From the cell containing the given text, extract its center point as (x, y) coordinate. 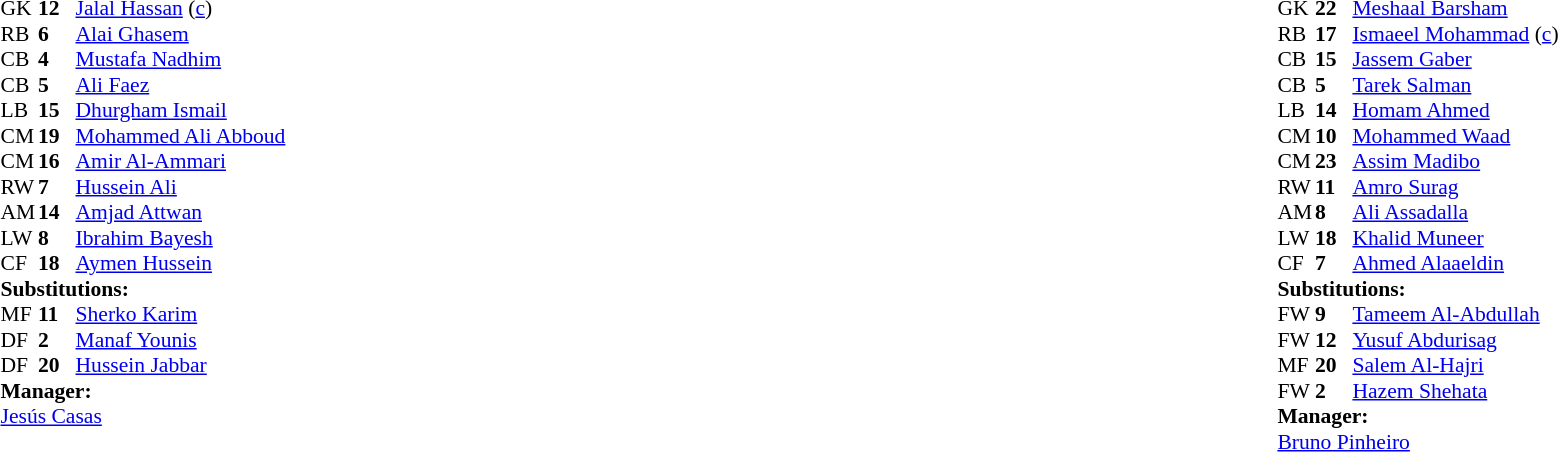
4 (57, 59)
Ahmed Alaaeldin (1455, 263)
Dhurgham Ismail (181, 111)
Mustafa Nadhim (181, 59)
Hussein Ali (181, 187)
Jesús Casas (142, 417)
Salem Al-Hajri (1455, 365)
Jassem Gaber (1455, 59)
6 (57, 34)
Khalid Muneer (1455, 238)
Ibrahim Bayesh (181, 238)
Tameem Al-Abdullah (1455, 315)
Ali Assadalla (1455, 213)
16 (57, 161)
Hazem Shehata (1455, 391)
Ali Faez (181, 85)
Homam Ahmed (1455, 111)
Alai Ghasem (181, 34)
9 (1334, 315)
Hussein Jabbar (181, 365)
Tarek Salman (1455, 85)
Ismaeel Mohammad (c) (1455, 34)
Amjad Attwan (181, 213)
19 (57, 136)
10 (1334, 136)
Sherko Karim (181, 315)
17 (1334, 34)
Assim Madibo (1455, 161)
Manaf Younis (181, 340)
23 (1334, 161)
Mohammed Ali Abboud (181, 136)
Yusuf Abdurisag (1455, 340)
Aymen Hussein (181, 263)
Amir Al-Ammari (181, 161)
Amro Surag (1455, 187)
Mohammed Waad (1455, 136)
12 (1334, 340)
